Capture the cell that displays the provided text and extract its [X, Y] central coordinate. 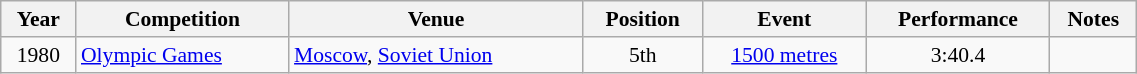
Moscow, Soviet Union [436, 55]
Position [642, 19]
Venue [436, 19]
Performance [958, 19]
3:40.4 [958, 55]
5th [642, 55]
Year [38, 19]
1980 [38, 55]
Notes [1094, 19]
Event [784, 19]
1500 metres [784, 55]
Olympic Games [182, 55]
Competition [182, 19]
